Provide the [X, Y] coordinate of the cell's center where the given text is located.  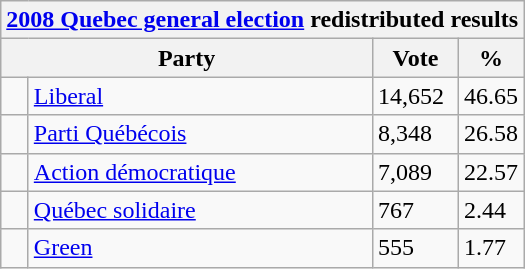
1.77 [490, 248]
Liberal [200, 96]
Parti Québécois [200, 134]
Vote [415, 58]
% [490, 58]
Green [200, 248]
2008 Quebec general election redistributed results [262, 20]
555 [415, 248]
Québec solidaire [200, 210]
46.65 [490, 96]
7,089 [415, 172]
2.44 [490, 210]
767 [415, 210]
22.57 [490, 172]
Action démocratique [200, 172]
Party [187, 58]
14,652 [415, 96]
26.58 [490, 134]
8,348 [415, 134]
